Find where the given text appears and provide that cell's center as [x, y] coordinate. 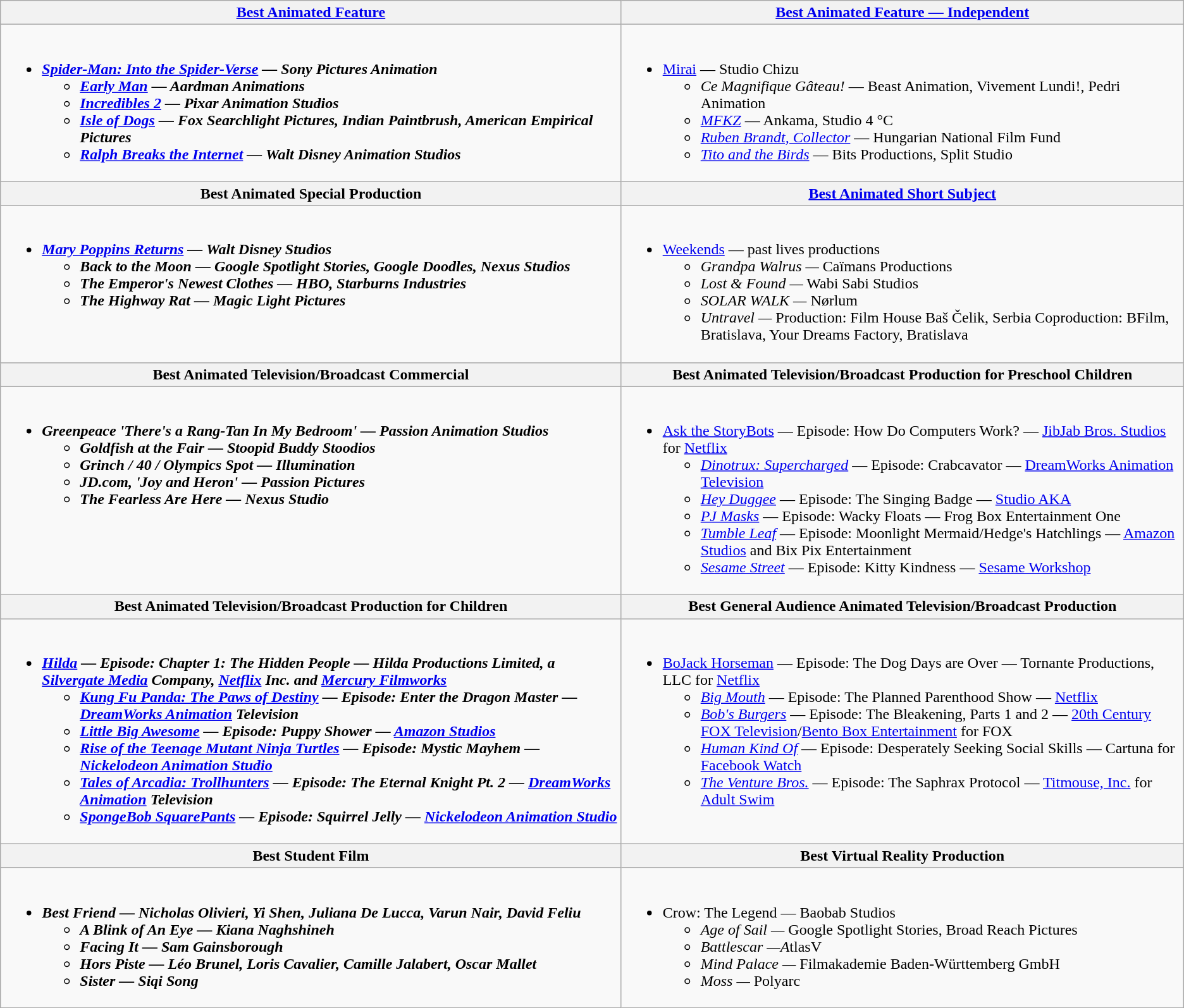
Best Animated Television/Broadcast Production for Children [311, 606]
Best Animated Short Subject [902, 194]
Best Virtual Reality Production [902, 856]
Best Animated Feature — Independent [902, 13]
Best Animated Special Production [311, 194]
Best Animated Television/Broadcast Production for Preschool Children [902, 374]
Best General Audience Animated Television/Broadcast Production [902, 606]
Best Animated Feature [311, 13]
Best Student Film [311, 856]
Best Animated Television/Broadcast Commercial [311, 374]
